Determine the (X, Y) coordinate at the center of the cell enclosing the given text.  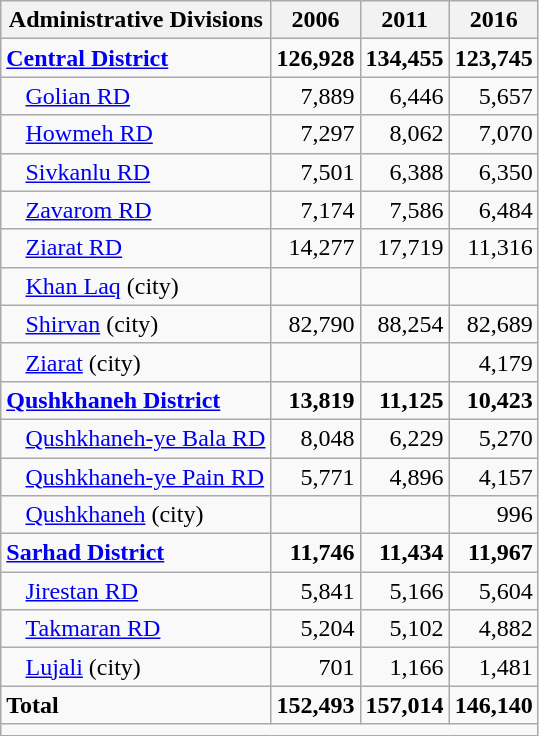
Ziarat RD (136, 248)
Qushkhaneh (city) (136, 515)
6,484 (494, 210)
13,819 (316, 400)
4,157 (494, 477)
6,229 (404, 438)
4,896 (404, 477)
11,746 (316, 553)
Shirvan (city) (136, 324)
157,014 (404, 705)
4,882 (494, 629)
Lujali (city) (136, 667)
996 (494, 515)
6,350 (494, 172)
Golian RD (136, 96)
1,166 (404, 667)
7,586 (404, 210)
701 (316, 667)
5,604 (494, 591)
5,166 (404, 591)
Qushkhaneh-ye Bala RD (136, 438)
1,481 (494, 667)
Qushkhaneh District (136, 400)
5,102 (404, 629)
88,254 (404, 324)
5,270 (494, 438)
Administrative Divisions (136, 20)
Ziarat (city) (136, 362)
7,070 (494, 134)
Central District (136, 58)
5,204 (316, 629)
4,179 (494, 362)
5,657 (494, 96)
10,423 (494, 400)
2006 (316, 20)
Howmeh RD (136, 134)
146,140 (494, 705)
Takmaran RD (136, 629)
5,771 (316, 477)
7,501 (316, 172)
11,125 (404, 400)
152,493 (316, 705)
2011 (404, 20)
11,967 (494, 553)
82,689 (494, 324)
8,062 (404, 134)
11,434 (404, 553)
Qushkhaneh-ye Pain RD (136, 477)
5,841 (316, 591)
2016 (494, 20)
134,455 (404, 58)
11,316 (494, 248)
82,790 (316, 324)
Sarhad District (136, 553)
Jirestan RD (136, 591)
7,889 (316, 96)
123,745 (494, 58)
7,297 (316, 134)
Khan Laq (city) (136, 286)
6,446 (404, 96)
8,048 (316, 438)
Sivkanlu RD (136, 172)
Total (136, 705)
6,388 (404, 172)
17,719 (404, 248)
Zavarom RD (136, 210)
126,928 (316, 58)
14,277 (316, 248)
7,174 (316, 210)
